Scan for the cell matching the given text and deliver its [x, y] coordinate at center. 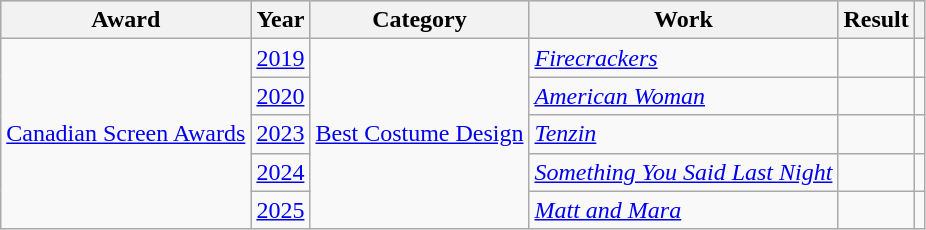
American Woman [684, 96]
Best Costume Design [420, 134]
Tenzin [684, 134]
Category [420, 20]
Result [876, 20]
2019 [280, 58]
Award [126, 20]
Year [280, 20]
Canadian Screen Awards [126, 134]
Firecrackers [684, 58]
2020 [280, 96]
Something You Said Last Night [684, 172]
2024 [280, 172]
Work [684, 20]
2025 [280, 210]
Matt and Mara [684, 210]
2023 [280, 134]
